Return [X, Y] of the center of cell containing provided text 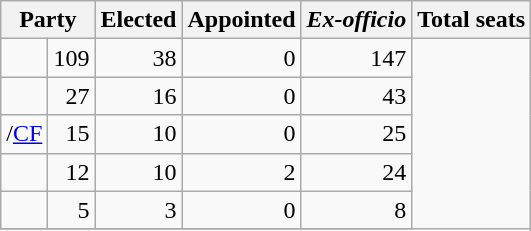
Total seats [472, 20]
Appointed [242, 20]
109 [72, 58]
12 [72, 172]
/CF [24, 134]
Party [48, 20]
3 [138, 210]
5 [72, 210]
147 [356, 58]
43 [356, 96]
Ex-officio [356, 20]
16 [138, 96]
27 [72, 96]
15 [72, 134]
24 [356, 172]
38 [138, 58]
25 [356, 134]
2 [242, 172]
8 [356, 210]
Elected [138, 20]
